Scan for the cell matching the given text and deliver its (x, y) coordinate at center. 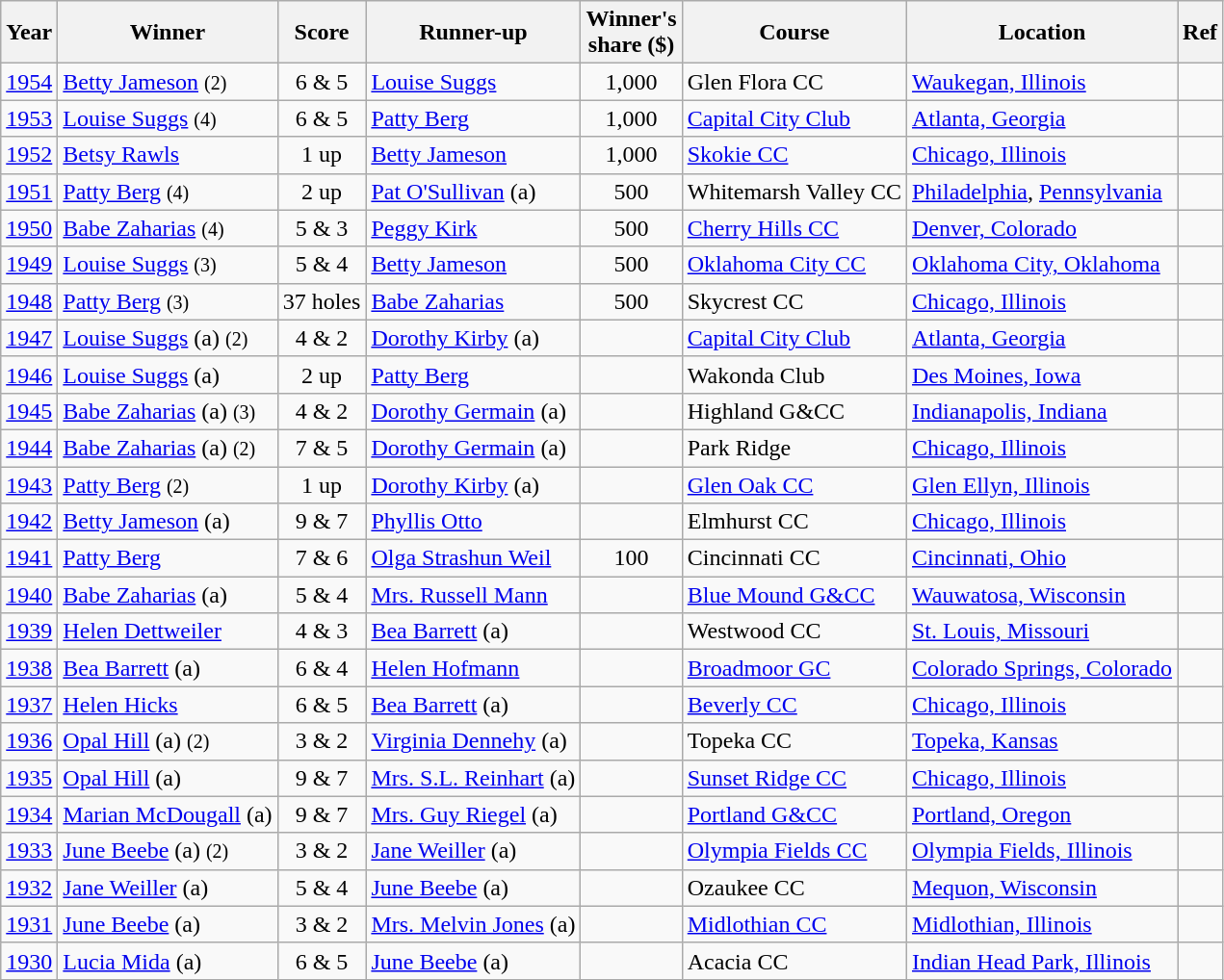
Westwood CC (794, 632)
Helen Dettweiler (168, 632)
Cincinnati, Ohio (1042, 558)
100 (632, 558)
Skycrest CC (794, 301)
Cincinnati CC (794, 558)
1942 (29, 522)
1933 (29, 851)
Louise Suggs (3) (168, 265)
Olympia Fields CC (794, 851)
Helen Hofmann (474, 668)
Winner'sshare ($) (632, 33)
Portland, Oregon (1042, 814)
1935 (29, 778)
June Beebe (a) (2) (168, 851)
1940 (29, 595)
Babe Zaharias (4) (168, 228)
Helen Hicks (168, 705)
Indianapolis, Indiana (1042, 411)
Topeka CC (794, 741)
Midlothian, Illinois (1042, 924)
Mrs. Guy Riegel (a) (474, 814)
1947 (29, 338)
Olga Strashun Weil (474, 558)
Park Ridge (794, 448)
Pat O'Sullivan (a) (474, 192)
Babe Zaharias (a) (3) (168, 411)
7 & 5 (322, 448)
Olympia Fields, Illinois (1042, 851)
Waukegan, Illinois (1042, 82)
Glen Flora CC (794, 82)
1938 (29, 668)
Des Moines, Iowa (1042, 374)
Wauwatosa, Wisconsin (1042, 595)
Winner (168, 33)
Louise Suggs (474, 82)
Portland G&CC (794, 814)
Whitemarsh Valley CC (794, 192)
Babe Zaharias (474, 301)
Lucia Mida (a) (168, 961)
Ozaukee CC (794, 888)
Philadelphia, Pennsylvania (1042, 192)
Mrs. S.L. Reinhart (a) (474, 778)
1944 (29, 448)
1941 (29, 558)
Wakonda Club (794, 374)
37 holes (322, 301)
Blue Mound G&CC (794, 595)
Babe Zaharias (a) (168, 595)
Marian McDougall (a) (168, 814)
Midlothian CC (794, 924)
1950 (29, 228)
1943 (29, 484)
Mrs. Melvin Jones (a) (474, 924)
Glen Oak CC (794, 484)
1951 (29, 192)
Oklahoma City, Oklahoma (1042, 265)
Indian Head Park, Illinois (1042, 961)
1953 (29, 118)
Patty Berg (4) (168, 192)
St. Louis, Missouri (1042, 632)
Skokie CC (794, 155)
1954 (29, 82)
Babe Zaharias (a) (2) (168, 448)
4 & 3 (322, 632)
Mrs. Russell Mann (474, 595)
1946 (29, 374)
1937 (29, 705)
Glen Ellyn, Illinois (1042, 484)
Ref (1200, 33)
Broadmoor GC (794, 668)
Patty Berg (3) (168, 301)
1930 (29, 961)
Colorado Springs, Colorado (1042, 668)
1939 (29, 632)
Virginia Dennehy (a) (474, 741)
Score (322, 33)
Location (1042, 33)
Sunset Ridge CC (794, 778)
1931 (29, 924)
Louise Suggs (4) (168, 118)
1952 (29, 155)
Beverly CC (794, 705)
1932 (29, 888)
Patty Berg (2) (168, 484)
Louise Suggs (a) (2) (168, 338)
Runner-up (474, 33)
Louise Suggs (a) (168, 374)
1936 (29, 741)
Highland G&CC (794, 411)
Course (794, 33)
7 & 6 (322, 558)
Acacia CC (794, 961)
Oklahoma City CC (794, 265)
1945 (29, 411)
Peggy Kirk (474, 228)
1934 (29, 814)
Betty Jameson (2) (168, 82)
Cherry Hills CC (794, 228)
Betty Jameson (a) (168, 522)
Year (29, 33)
1949 (29, 265)
Betsy Rawls (168, 155)
Topeka, Kansas (1042, 741)
Denver, Colorado (1042, 228)
6 & 4 (322, 668)
1948 (29, 301)
Elmhurst CC (794, 522)
5 & 3 (322, 228)
Opal Hill (a) (168, 778)
Mequon, Wisconsin (1042, 888)
Opal Hill (a) (2) (168, 741)
Phyllis Otto (474, 522)
